Find where the given text appears and provide that cell's center as (x, y) coordinate. 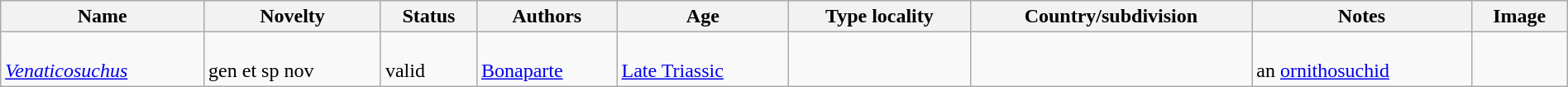
Status (428, 17)
valid (428, 60)
Venaticosuchus (103, 60)
Late Triassic (703, 60)
Authors (547, 17)
Name (103, 17)
Country/subdivision (1111, 17)
Image (1519, 17)
Age (703, 17)
Notes (1361, 17)
gen et sp nov (293, 60)
Novelty (293, 17)
an ornithosuchid (1361, 60)
Bonaparte (547, 60)
Type locality (880, 17)
